Pinpoint the cell where the given text exists, returning its [X, Y] midpoint coordinate. 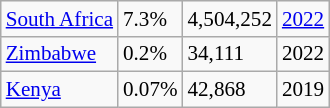
Zimbabwe [60, 54]
0.07% [150, 90]
2019 [303, 90]
Kenya [60, 90]
42,868 [230, 90]
34,111 [230, 54]
7.3% [150, 18]
4,504,252 [230, 18]
South Africa [60, 18]
0.2% [150, 54]
